Detect which cell encompasses the target text, then output its (x, y) center coordinate. 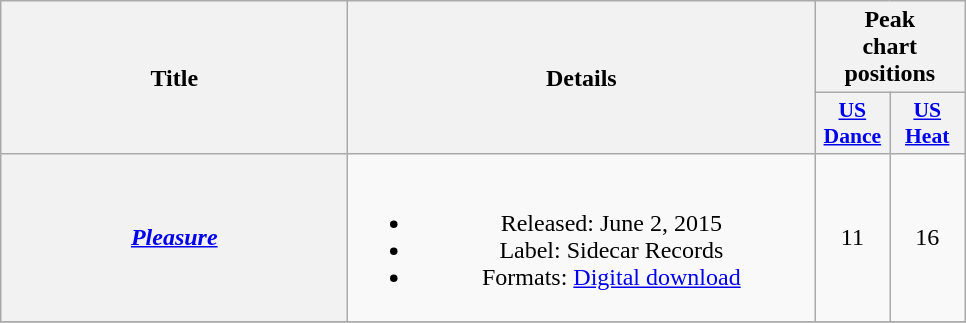
Details (582, 78)
Peakchartpositions (890, 47)
Title (174, 78)
Released: June 2, 2015Label: Sidecar RecordsFormats: Digital download (582, 238)
11 (852, 238)
Pleasure (174, 238)
USDance (852, 124)
USHeat (928, 124)
16 (928, 238)
